Scan for the cell matching the given text and deliver its [x, y] coordinate at center. 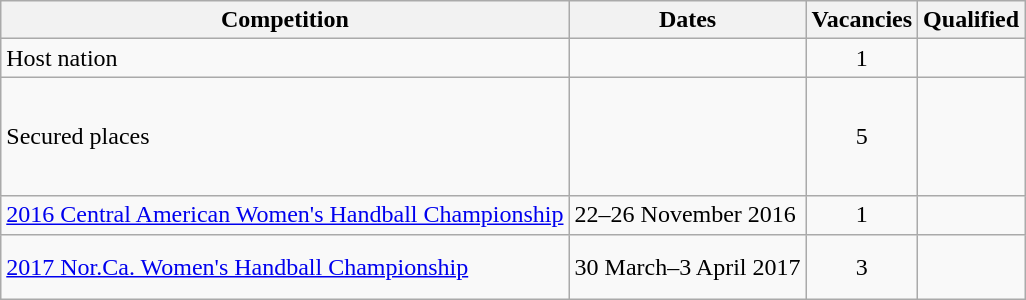
2016 Central American Women's Handball Championship [285, 215]
3 [862, 266]
Competition [285, 20]
22–26 November 2016 [688, 215]
30 March–3 April 2017 [688, 266]
Qualified [972, 20]
Secured places [285, 136]
Vacancies [862, 20]
Host nation [285, 58]
Dates [688, 20]
2017 Nor.Ca. Women's Handball Championship [285, 266]
5 [862, 136]
